Detect which cell encompasses the target text, then output its (x, y) center coordinate. 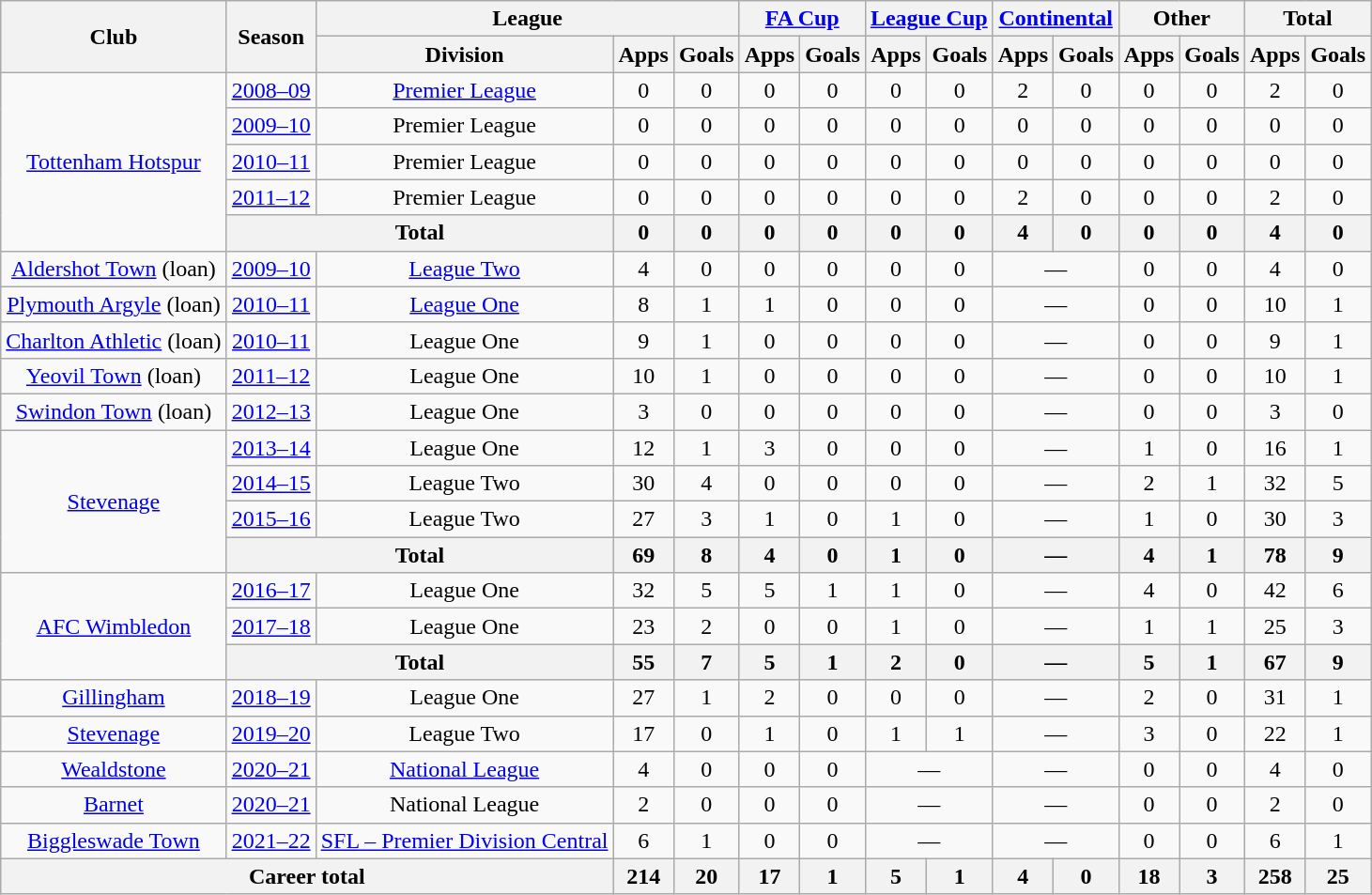
Plymouth Argyle (loan) (114, 304)
258 (1274, 876)
2012–13 (270, 411)
2014–15 (270, 484)
Yeovil Town (loan) (114, 376)
Other (1181, 19)
2017–18 (270, 626)
2013–14 (270, 448)
78 (1274, 555)
214 (643, 876)
18 (1148, 876)
12 (643, 448)
Career total (307, 876)
42 (1274, 591)
55 (643, 662)
Tottenham Hotspur (114, 162)
22 (1274, 733)
2008–09 (270, 90)
Wealdstone (114, 769)
Continental (1056, 19)
67 (1274, 662)
69 (643, 555)
2016–17 (270, 591)
Barnet (114, 805)
7 (706, 662)
Swindon Town (loan) (114, 411)
Aldershot Town (loan) (114, 269)
Charlton Athletic (loan) (114, 340)
23 (643, 626)
Division (464, 54)
FA Cup (802, 19)
Biggleswade Town (114, 841)
Gillingham (114, 698)
2015–16 (270, 519)
2019–20 (270, 733)
League (528, 19)
Club (114, 37)
2018–19 (270, 698)
31 (1274, 698)
Season (270, 37)
AFC Wimbledon (114, 626)
20 (706, 876)
SFL – Premier Division Central (464, 841)
League Cup (929, 19)
2021–22 (270, 841)
16 (1274, 448)
